Output the (x, y) coordinate of the center of the cell containing the given text.  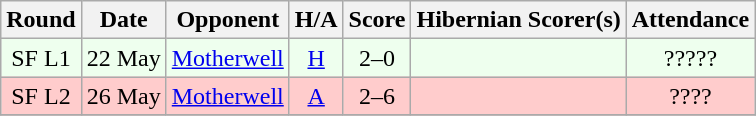
Hibernian Scorer(s) (518, 20)
26 May (124, 96)
A (316, 96)
2–0 (377, 58)
Opponent (228, 20)
Date (124, 20)
SF L2 (41, 96)
22 May (124, 58)
H (316, 58)
SF L1 (41, 58)
Score (377, 20)
????? (690, 58)
H/A (316, 20)
Attendance (690, 20)
2–6 (377, 96)
Round (41, 20)
???? (690, 96)
